Extract the [X, Y] coordinate from the center of the cell holding the provided text.  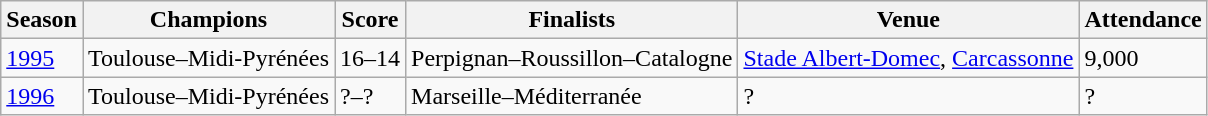
1996 [42, 96]
Marseille–Méditerranée [572, 96]
Season [42, 20]
Venue [908, 20]
1995 [42, 58]
Champions [208, 20]
Attendance [1143, 20]
16–14 [370, 58]
Score [370, 20]
9,000 [1143, 58]
?–? [370, 96]
Stade Albert-Domec, Carcassonne [908, 58]
Finalists [572, 20]
Perpignan–Roussillon–Catalogne [572, 58]
